Determine the (X, Y) coordinate at the center of the cell enclosing the given text.  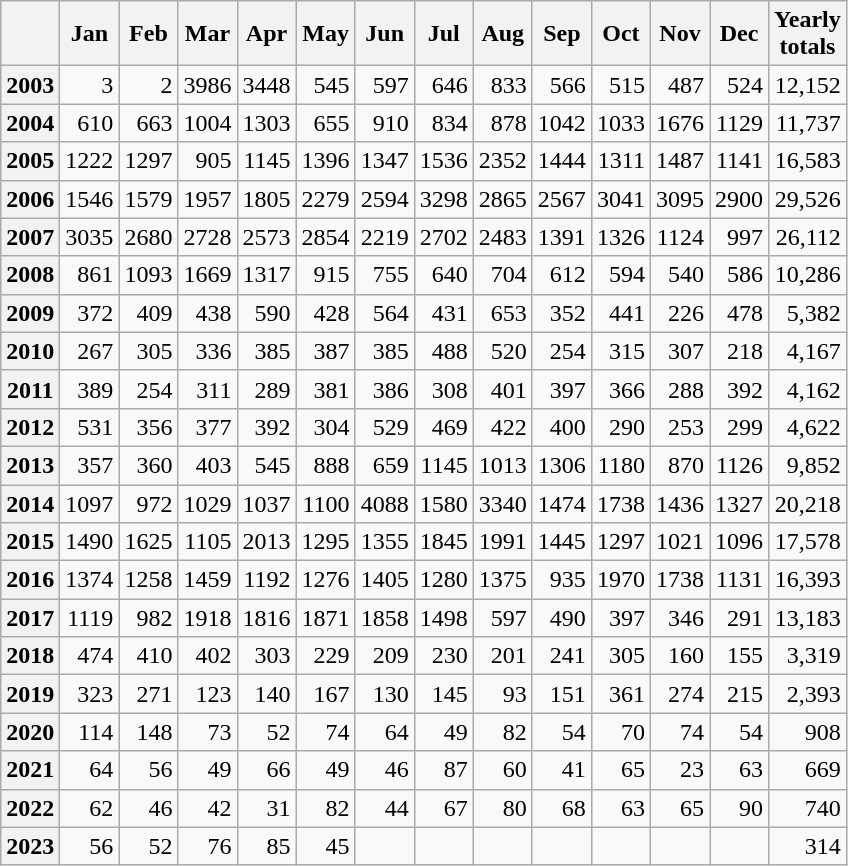
1546 (90, 199)
1579 (148, 199)
2010 (30, 351)
2 (148, 85)
1347 (384, 161)
401 (502, 389)
114 (90, 732)
1004 (208, 123)
Jun (384, 34)
66 (266, 770)
2219 (384, 237)
469 (444, 427)
140 (266, 694)
594 (620, 275)
1536 (444, 161)
1445 (562, 542)
160 (680, 656)
833 (502, 85)
42 (208, 808)
4,167 (808, 351)
44 (384, 808)
1100 (326, 503)
155 (740, 656)
1459 (208, 580)
1991 (502, 542)
400 (562, 427)
9,852 (808, 465)
90 (740, 808)
215 (740, 694)
529 (384, 427)
1276 (326, 580)
87 (444, 770)
218 (740, 351)
2594 (384, 199)
438 (208, 313)
1444 (562, 161)
524 (740, 85)
336 (208, 351)
346 (680, 618)
352 (562, 313)
1396 (326, 161)
590 (266, 313)
377 (208, 427)
2014 (30, 503)
997 (740, 237)
410 (148, 656)
1124 (680, 237)
299 (740, 427)
982 (148, 618)
1805 (266, 199)
4088 (384, 503)
5,382 (808, 313)
1498 (444, 618)
145 (444, 694)
387 (326, 351)
2021 (30, 770)
3095 (680, 199)
1375 (502, 580)
16,393 (808, 580)
Oct (620, 34)
2007 (30, 237)
409 (148, 313)
80 (502, 808)
229 (326, 656)
1029 (208, 503)
1126 (740, 465)
474 (90, 656)
2008 (30, 275)
May (326, 34)
16,583 (808, 161)
Feb (148, 34)
659 (384, 465)
291 (740, 618)
740 (808, 808)
2017 (30, 618)
1131 (740, 580)
487 (680, 85)
515 (620, 85)
520 (502, 351)
1033 (620, 123)
304 (326, 427)
1222 (90, 161)
315 (620, 351)
3035 (90, 237)
1490 (90, 542)
1970 (620, 580)
Nov (680, 34)
2483 (502, 237)
201 (502, 656)
428 (326, 313)
2279 (326, 199)
4,162 (808, 389)
564 (384, 313)
4,622 (808, 427)
2023 (30, 846)
610 (90, 123)
1013 (502, 465)
45 (326, 846)
1474 (562, 503)
1295 (326, 542)
488 (444, 351)
288 (680, 389)
1096 (740, 542)
878 (502, 123)
2015 (30, 542)
267 (90, 351)
915 (326, 275)
1327 (740, 503)
1311 (620, 161)
2567 (562, 199)
3,319 (808, 656)
Yearlytotals (808, 34)
68 (562, 808)
10,286 (808, 275)
431 (444, 313)
704 (502, 275)
62 (90, 808)
3 (90, 85)
226 (680, 313)
905 (208, 161)
2006 (30, 199)
669 (808, 770)
70 (620, 732)
1037 (266, 503)
1306 (562, 465)
289 (266, 389)
1105 (208, 542)
861 (90, 275)
653 (502, 313)
372 (90, 313)
834 (444, 123)
3041 (620, 199)
2018 (30, 656)
2016 (30, 580)
910 (384, 123)
Mar (208, 34)
870 (680, 465)
360 (148, 465)
167 (326, 694)
29,526 (808, 199)
1405 (384, 580)
1816 (266, 618)
1391 (562, 237)
2352 (502, 161)
566 (562, 85)
60 (502, 770)
1097 (90, 503)
123 (208, 694)
2865 (502, 199)
2680 (148, 237)
76 (208, 846)
357 (90, 465)
1192 (266, 580)
85 (266, 846)
1258 (148, 580)
67 (444, 808)
148 (148, 732)
478 (740, 313)
1317 (266, 275)
402 (208, 656)
1042 (562, 123)
1580 (444, 503)
41 (562, 770)
2011 (30, 389)
2004 (30, 123)
1845 (444, 542)
Aug (502, 34)
908 (808, 732)
1871 (326, 618)
1918 (208, 618)
93 (502, 694)
13,183 (808, 618)
303 (266, 656)
314 (808, 846)
972 (148, 503)
540 (680, 275)
274 (680, 694)
2005 (30, 161)
2,393 (808, 694)
1303 (266, 123)
17,578 (808, 542)
386 (384, 389)
20,218 (808, 503)
1436 (680, 503)
2012 (30, 427)
3340 (502, 503)
441 (620, 313)
1957 (208, 199)
1669 (208, 275)
888 (326, 465)
2020 (30, 732)
307 (680, 351)
2003 (30, 85)
1355 (384, 542)
381 (326, 389)
755 (384, 275)
253 (680, 427)
361 (620, 694)
Jul (444, 34)
323 (90, 694)
531 (90, 427)
2900 (740, 199)
1129 (740, 123)
2728 (208, 237)
422 (502, 427)
11,737 (808, 123)
3986 (208, 85)
12,152 (808, 85)
2702 (444, 237)
151 (562, 694)
241 (562, 656)
2573 (266, 237)
1280 (444, 580)
403 (208, 465)
31 (266, 808)
2022 (30, 808)
1119 (90, 618)
389 (90, 389)
Dec (740, 34)
230 (444, 656)
Sep (562, 34)
Apr (266, 34)
640 (444, 275)
130 (384, 694)
586 (740, 275)
1180 (620, 465)
1093 (148, 275)
308 (444, 389)
2854 (326, 237)
1676 (680, 123)
3448 (266, 85)
490 (562, 618)
1858 (384, 618)
655 (326, 123)
1021 (680, 542)
2009 (30, 313)
1487 (680, 161)
1326 (620, 237)
366 (620, 389)
356 (148, 427)
23 (680, 770)
1625 (148, 542)
271 (148, 694)
612 (562, 275)
2019 (30, 694)
26,112 (808, 237)
646 (444, 85)
Jan (90, 34)
209 (384, 656)
663 (148, 123)
290 (620, 427)
73 (208, 732)
1374 (90, 580)
1141 (740, 161)
311 (208, 389)
3298 (444, 199)
935 (562, 580)
